Identify which cell holds the provided text, then report its (X, Y) central coordinate. 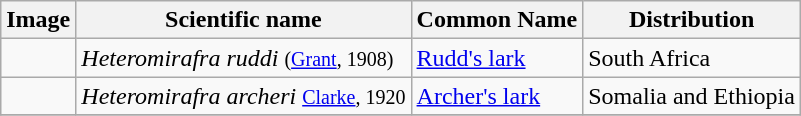
Rudd's lark (497, 58)
Common Name (497, 20)
Scientific name (244, 20)
Image (38, 20)
Heteromirafra ruddi (Grant, 1908) (244, 58)
Distribution (692, 20)
Somalia and Ethiopia (692, 96)
Archer's lark (497, 96)
Heteromirafra archeri Clarke, 1920 (244, 96)
South Africa (692, 58)
